Return the [x, y] coordinate for the center point of the cell that contains the specified text.  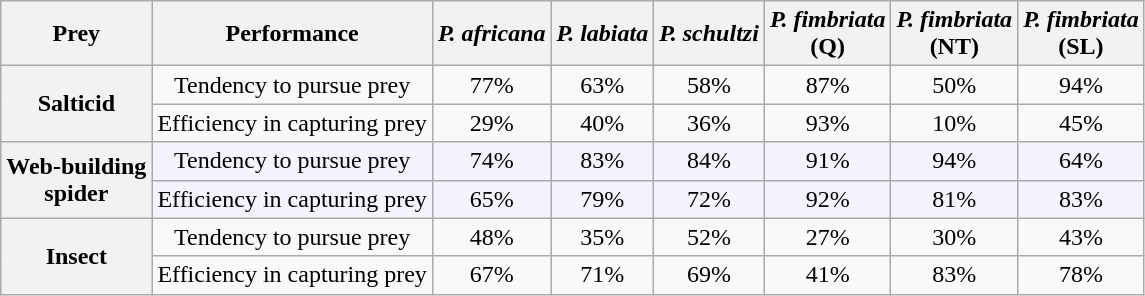
69% [710, 275]
74% [492, 161]
91% [828, 161]
45% [1082, 123]
72% [710, 199]
Prey [76, 34]
30% [954, 237]
Web-buildingspider [76, 180]
P. schultzi [710, 34]
36% [710, 123]
10% [954, 123]
40% [602, 123]
78% [1082, 275]
58% [710, 85]
67% [492, 275]
52% [710, 237]
63% [602, 85]
71% [602, 275]
Insect [76, 256]
50% [954, 85]
48% [492, 237]
64% [1082, 161]
65% [492, 199]
P. africana [492, 34]
41% [828, 275]
P. fimbriata(SL) [1082, 34]
P. labiata [602, 34]
81% [954, 199]
35% [602, 237]
27% [828, 237]
79% [602, 199]
87% [828, 85]
Salticid [76, 104]
77% [492, 85]
43% [1082, 237]
29% [492, 123]
93% [828, 123]
84% [710, 161]
92% [828, 199]
P. fimbriata(Q) [828, 34]
P. fimbriata(NT) [954, 34]
Performance [292, 34]
